For the text-containing cell, return its midpoint in (X, Y) coordinate format. 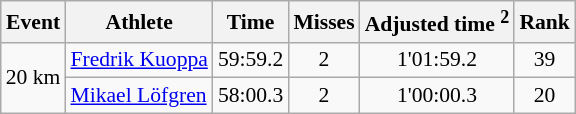
1'01:59.2 (438, 60)
Athlete (138, 22)
Mikael Löfgren (138, 96)
20 (544, 96)
20 km (34, 78)
Rank (544, 22)
Adjusted time 2 (438, 22)
Time (250, 22)
Misses (324, 22)
Fredrik Kuoppa (138, 60)
39 (544, 60)
59:59.2 (250, 60)
1'00:00.3 (438, 96)
Event (34, 22)
58:00.3 (250, 96)
